Find where the given text appears and provide that cell's center as (x, y) coordinate. 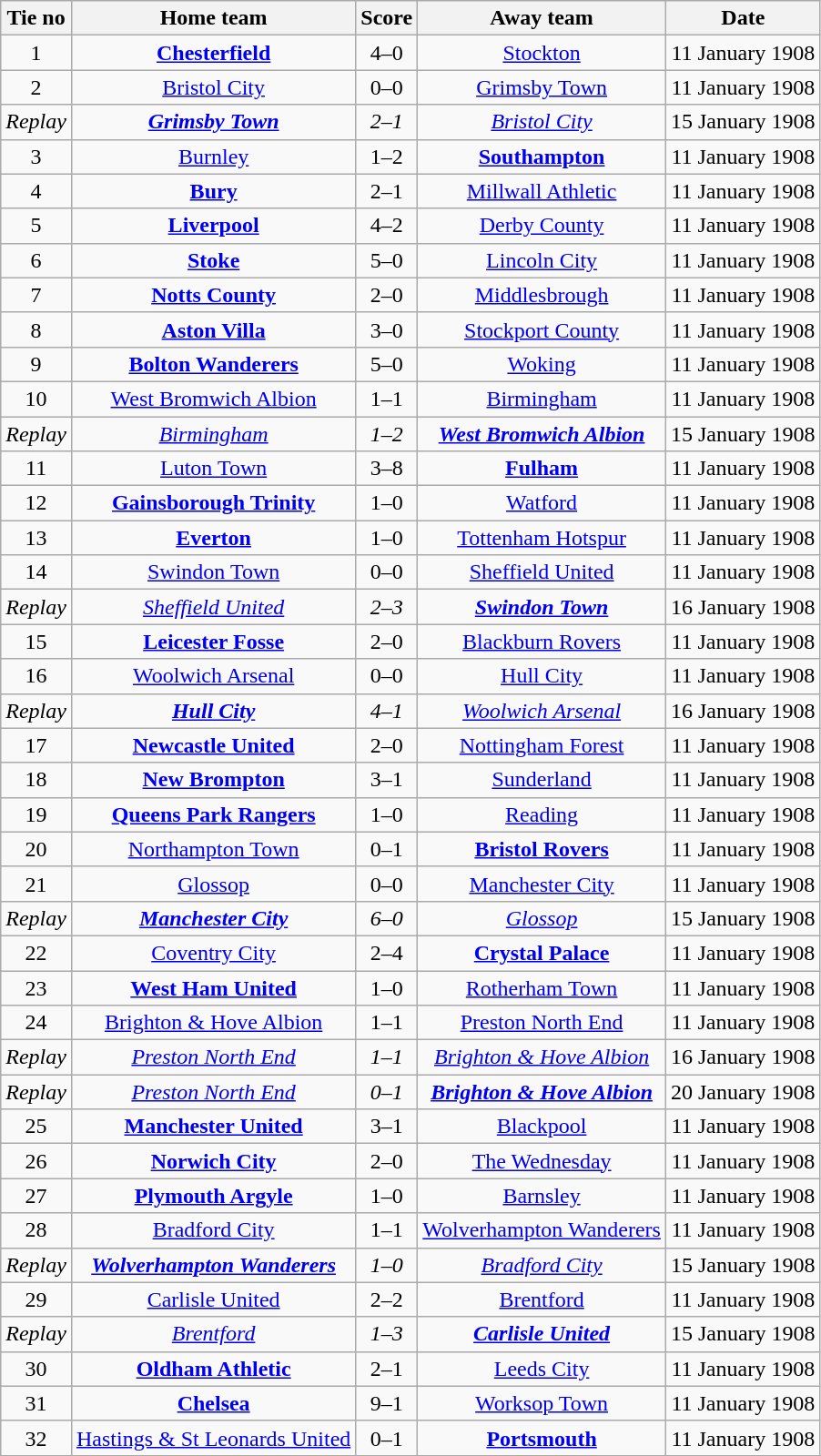
3–0 (387, 329)
Tie no (36, 18)
Tottenham Hotspur (542, 538)
32 (36, 1438)
Away team (542, 18)
Everton (213, 538)
28 (36, 1230)
Sunderland (542, 780)
2–2 (387, 1299)
9 (36, 364)
Plymouth Argyle (213, 1196)
Leeds City (542, 1369)
The Wednesday (542, 1161)
Crystal Palace (542, 953)
Worksop Town (542, 1403)
Stoke (213, 260)
13 (36, 538)
Liverpool (213, 226)
Nottingham Forest (542, 745)
Oldham Athletic (213, 1369)
Derby County (542, 226)
Millwall Athletic (542, 191)
Southampton (542, 157)
Coventry City (213, 953)
18 (36, 780)
Date (743, 18)
12 (36, 503)
4 (36, 191)
West Ham United (213, 987)
10 (36, 399)
2–3 (387, 607)
Fulham (542, 469)
4–2 (387, 226)
29 (36, 1299)
11 (36, 469)
30 (36, 1369)
27 (36, 1196)
Watford (542, 503)
25 (36, 1127)
Portsmouth (542, 1438)
14 (36, 572)
8 (36, 329)
Newcastle United (213, 745)
16 (36, 676)
20 January 1908 (743, 1092)
19 (36, 814)
Barnsley (542, 1196)
Gainsborough Trinity (213, 503)
Bolton Wanderers (213, 364)
Blackburn Rovers (542, 642)
Bristol Rovers (542, 849)
4–1 (387, 711)
Queens Park Rangers (213, 814)
1 (36, 53)
20 (36, 849)
3–8 (387, 469)
17 (36, 745)
Aston Villa (213, 329)
Northampton Town (213, 849)
9–1 (387, 1403)
Middlesbrough (542, 295)
4–0 (387, 53)
24 (36, 1023)
Bury (213, 191)
2 (36, 87)
22 (36, 953)
Burnley (213, 157)
Home team (213, 18)
7 (36, 295)
Hastings & St Leonards United (213, 1438)
26 (36, 1161)
31 (36, 1403)
6 (36, 260)
Chelsea (213, 1403)
Leicester Fosse (213, 642)
New Brompton (213, 780)
Stockton (542, 53)
Norwich City (213, 1161)
Rotherham Town (542, 987)
Chesterfield (213, 53)
Lincoln City (542, 260)
6–0 (387, 918)
23 (36, 987)
15 (36, 642)
Luton Town (213, 469)
Woking (542, 364)
21 (36, 884)
2–4 (387, 953)
Stockport County (542, 329)
Notts County (213, 295)
5 (36, 226)
Manchester United (213, 1127)
1–3 (387, 1334)
Score (387, 18)
Reading (542, 814)
3 (36, 157)
Blackpool (542, 1127)
